Extract the (X, Y) coordinate from the center of the cell holding the provided text.  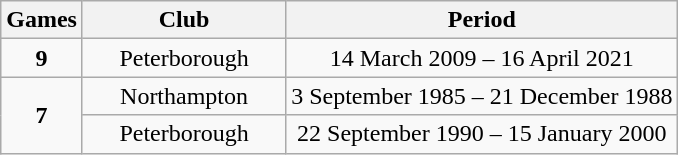
Club (184, 20)
Northampton (184, 96)
22 September 1990 – 15 January 2000 (482, 134)
9 (42, 58)
14 March 2009 – 16 April 2021 (482, 58)
Period (482, 20)
Games (42, 20)
7 (42, 115)
3 September 1985 – 21 December 1988 (482, 96)
